Scan for the cell matching the given text and deliver its (x, y) coordinate at center. 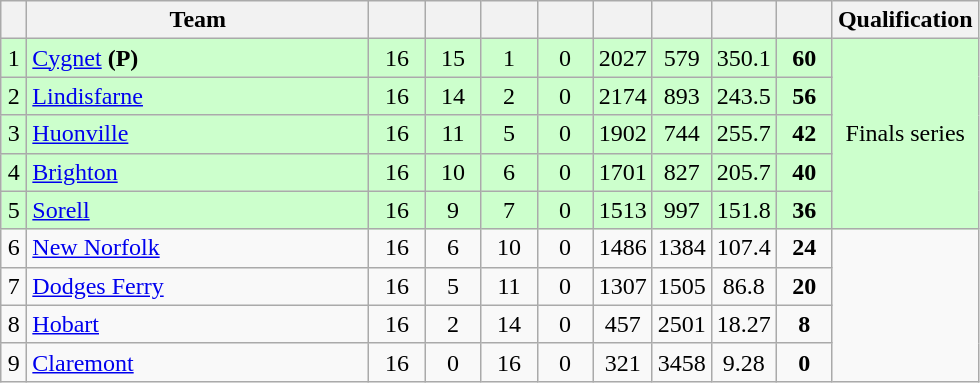
Sorell (198, 210)
255.7 (744, 134)
Finals series (905, 134)
1505 (682, 286)
205.7 (744, 172)
1513 (622, 210)
Cygnet (P) (198, 58)
243.5 (744, 96)
1307 (622, 286)
60 (804, 58)
107.4 (744, 248)
9.28 (744, 362)
1384 (682, 248)
997 (682, 210)
2027 (622, 58)
Hobart (198, 324)
Qualification (905, 20)
New Norfolk (198, 248)
Dodges Ferry (198, 286)
457 (622, 324)
893 (682, 96)
Lindisfarne (198, 96)
2174 (622, 96)
1486 (622, 248)
744 (682, 134)
56 (804, 96)
321 (622, 362)
3 (14, 134)
4 (14, 172)
151.8 (744, 210)
2501 (682, 324)
579 (682, 58)
Huonville (198, 134)
Brighton (198, 172)
24 (804, 248)
Claremont (198, 362)
40 (804, 172)
827 (682, 172)
Team (198, 20)
20 (804, 286)
3458 (682, 362)
36 (804, 210)
18.27 (744, 324)
1701 (622, 172)
350.1 (744, 58)
86.8 (744, 286)
42 (804, 134)
1902 (622, 134)
15 (453, 58)
